Provide the [x, y] coordinate of the cell's center where the given text is located.  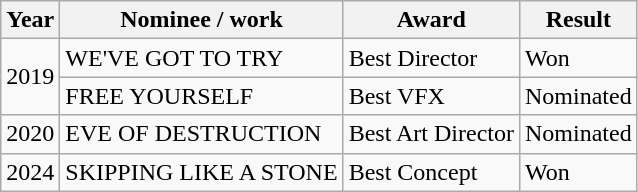
Best Art Director [431, 134]
Result [578, 20]
EVE OF DESTRUCTION [202, 134]
2019 [30, 77]
2020 [30, 134]
WE'VE GOT TO TRY [202, 58]
FREE YOURSELF [202, 96]
Best Concept [431, 172]
Year [30, 20]
Award [431, 20]
SKIPPING LIKE A STONE [202, 172]
Nominee / work [202, 20]
2024 [30, 172]
Best VFX [431, 96]
Best Director [431, 58]
